From the cell containing the given text, extract its center point as (X, Y) coordinate. 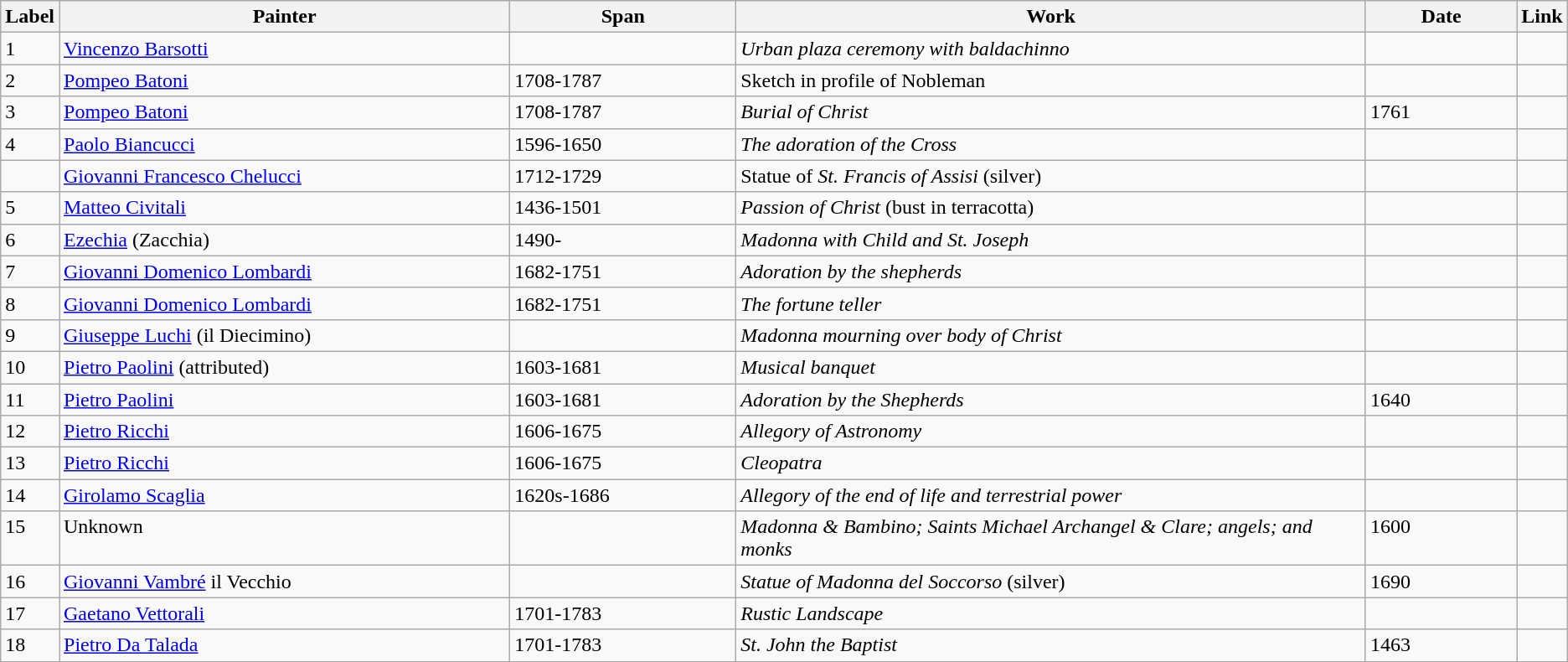
Adoration by the Shepherds (1051, 400)
Passion of Christ (bust in terracotta) (1051, 208)
Paolo Biancucci (284, 144)
Matteo Civitali (284, 208)
Vincenzo Barsotti (284, 49)
15 (30, 538)
1761 (1441, 112)
The adoration of the Cross (1051, 144)
3 (30, 112)
1690 (1441, 582)
Pietro Da Talada (284, 645)
Allegory of Astronomy (1051, 432)
Unknown (284, 538)
1620s-1686 (623, 495)
Ezechia (Zacchia) (284, 240)
Span (623, 17)
Gaetano Vettorali (284, 613)
1 (30, 49)
1712-1729 (623, 176)
Girolamo Scaglia (284, 495)
Giuseppe Luchi (il Diecimino) (284, 335)
4 (30, 144)
5 (30, 208)
1436-1501 (623, 208)
10 (30, 367)
6 (30, 240)
Madonna with Child and St. Joseph (1051, 240)
1463 (1441, 645)
8 (30, 303)
14 (30, 495)
2 (30, 80)
The fortune teller (1051, 303)
1490- (623, 240)
Madonna mourning over body of Christ (1051, 335)
Statue of Madonna del Soccorso (silver) (1051, 582)
Musical banquet (1051, 367)
Giovanni Vambré il Vecchio (284, 582)
St. John the Baptist (1051, 645)
18 (30, 645)
Label (30, 17)
12 (30, 432)
16 (30, 582)
13 (30, 463)
Giovanni Francesco Chelucci (284, 176)
Sketch in profile of Nobleman (1051, 80)
Adoration by the shepherds (1051, 272)
17 (30, 613)
Cleopatra (1051, 463)
Link (1542, 17)
Rustic Landscape (1051, 613)
Statue of St. Francis of Assisi (silver) (1051, 176)
Work (1051, 17)
Pietro Paolini (attributed) (284, 367)
Painter (284, 17)
1596-1650 (623, 144)
11 (30, 400)
Allegory of the end of life and terrestrial power (1051, 495)
Pietro Paolini (284, 400)
Urban plaza ceremony with baldachinno (1051, 49)
1640 (1441, 400)
9 (30, 335)
Burial of Christ (1051, 112)
Madonna & Bambino; Saints Michael Archangel & Clare; angels; and monks (1051, 538)
7 (30, 272)
Date (1441, 17)
1600 (1441, 538)
